Return the (X, Y) coordinate for the center point of the cell that contains the specified text.  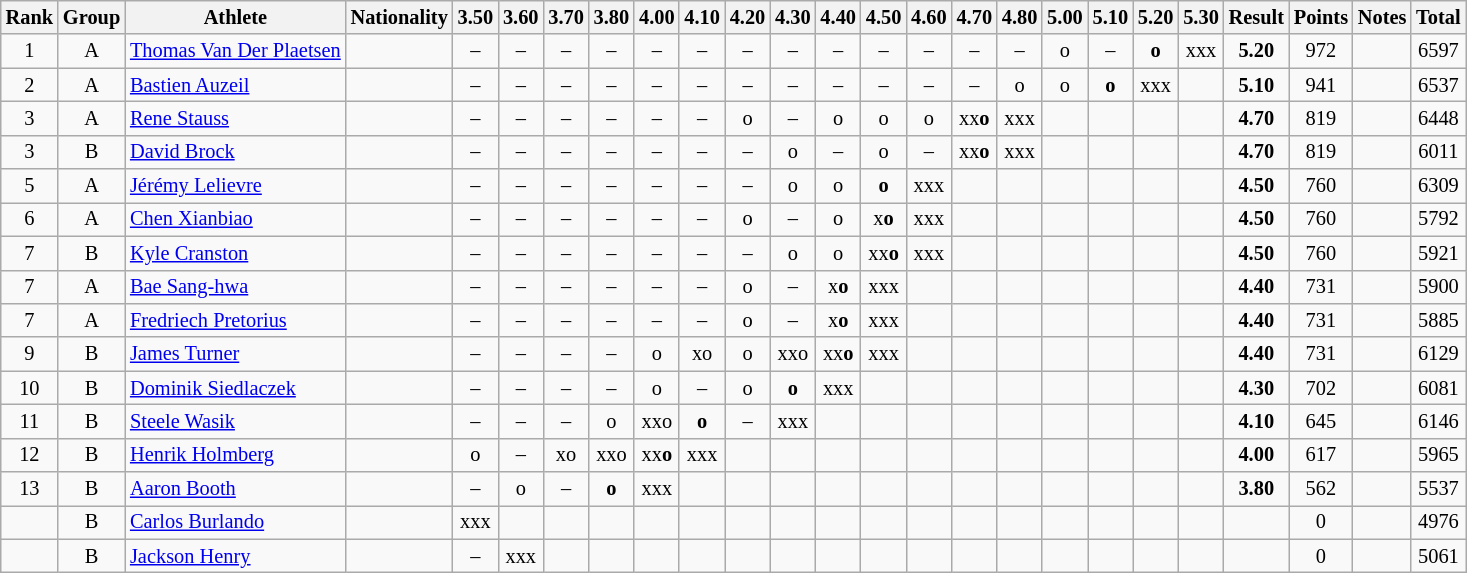
3.60 (520, 17)
6146 (1438, 421)
5885 (1438, 320)
Points (1321, 17)
4.20 (748, 17)
3.70 (566, 17)
Rene Stauss (236, 118)
13 (30, 489)
645 (1321, 421)
Nationality (400, 17)
5 (30, 186)
5061 (1438, 556)
Fredriech Pretorius (236, 320)
Notes (1382, 17)
6129 (1438, 354)
5537 (1438, 489)
12 (30, 455)
Bastien Auzeil (236, 85)
Rank (30, 17)
6537 (1438, 85)
4976 (1438, 522)
Dominik Siedlaczek (236, 388)
Jérémy Lelievre (236, 186)
5792 (1438, 219)
Carlos Burlando (236, 522)
Thomas Van Der Plaetsen (236, 51)
617 (1321, 455)
11 (30, 421)
5900 (1438, 287)
Steele Wasik (236, 421)
Jackson Henry (236, 556)
5.30 (1200, 17)
6011 (1438, 152)
David Brock (236, 152)
6597 (1438, 51)
Bae Sang-hwa (236, 287)
Group (92, 17)
4.80 (1020, 17)
702 (1321, 388)
6448 (1438, 118)
3.50 (476, 17)
6 (30, 219)
Henrik Holmberg (236, 455)
Total (1438, 17)
10 (30, 388)
5965 (1438, 455)
562 (1321, 489)
James Turner (236, 354)
972 (1321, 51)
6309 (1438, 186)
1 (30, 51)
4.60 (928, 17)
Result (1256, 17)
5921 (1438, 253)
Athlete (236, 17)
Aaron Booth (236, 489)
941 (1321, 85)
2 (30, 85)
9 (30, 354)
Chen Xianbiao (236, 219)
6081 (1438, 388)
Kyle Cranston (236, 253)
5.00 (1064, 17)
